Scan for the cell matching the given text and deliver its (x, y) coordinate at center. 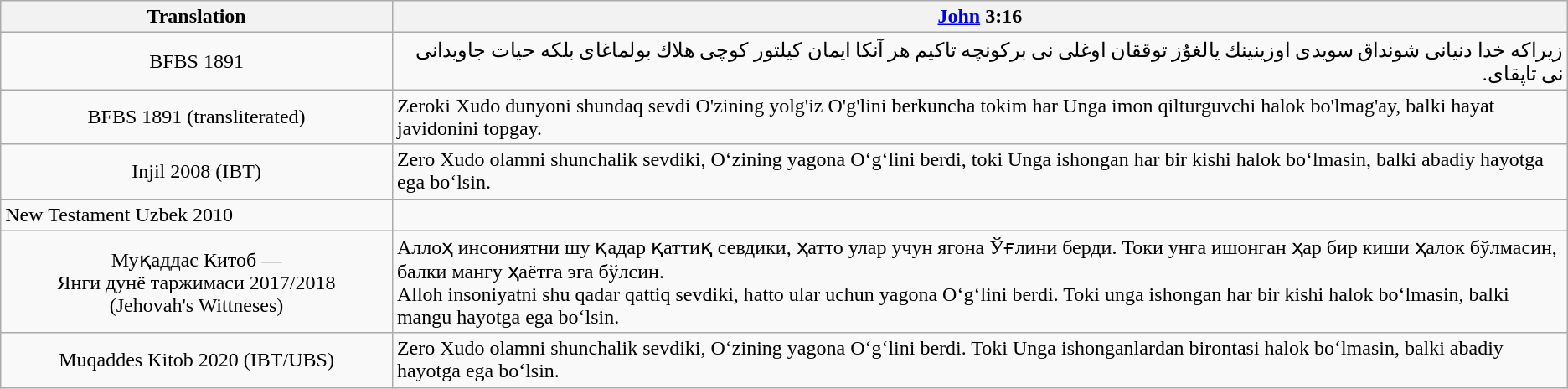
Injil 2008 (IBT) (197, 171)
BFBS 1891 (transliterated) (197, 117)
Translation (197, 17)
New Testament Uzbek 2010 (197, 215)
زيراكە خدا دنيانى شونداق سويدى اوزينينك يالغۇز توققان اوغلى نى بركونچە تاكيم ھر ﺁنكا ايمان كيلتور كوچى ھلاك بولماغاى بلكە حيات جاويدانى نى تاپقاى. (980, 61)
Muqaddes Kitob 2020 (IBT/UBS) (197, 360)
BFBS 1891 (197, 61)
Муқаддас Китоб —Янги дунё таржимаси 2017/2018(Jehovah's Wittneses) (197, 282)
John 3:16 (980, 17)
